Identify which cell holds the provided text, then report its [X, Y] central coordinate. 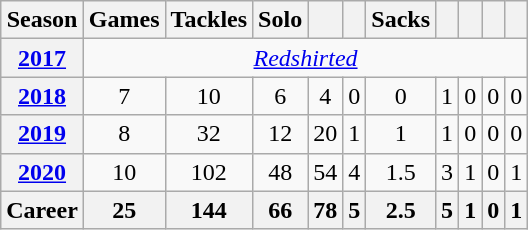
78 [326, 210]
Career [42, 210]
48 [280, 172]
2019 [42, 134]
1.5 [401, 172]
66 [280, 210]
144 [209, 210]
8 [124, 134]
2017 [42, 58]
Redshirted [305, 58]
Games [124, 20]
Tackles [209, 20]
32 [209, 134]
2020 [42, 172]
2018 [42, 96]
20 [326, 134]
54 [326, 172]
Solo [280, 20]
3 [448, 172]
7 [124, 96]
12 [280, 134]
102 [209, 172]
2.5 [401, 210]
Season [42, 20]
25 [124, 210]
Sacks [401, 20]
6 [280, 96]
